For the text-containing cell, return its midpoint in [x, y] coordinate format. 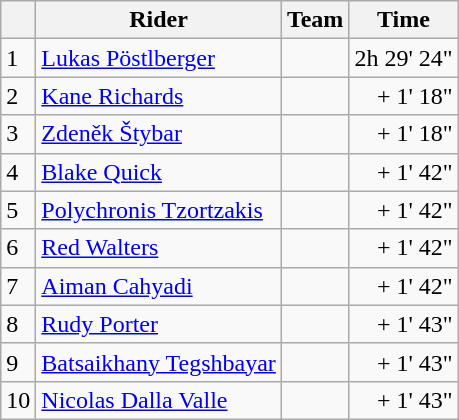
Rider [159, 20]
Rudy Porter [159, 324]
Lukas Pöstlberger [159, 58]
Aiman Cahyadi [159, 286]
7 [18, 286]
8 [18, 324]
4 [18, 172]
Kane Richards [159, 96]
Polychronis Tzortzakis [159, 210]
Batsaikhany Tegshbayar [159, 362]
6 [18, 248]
2 [18, 96]
10 [18, 400]
Blake Quick [159, 172]
Time [404, 20]
Nicolas Dalla Valle [159, 400]
5 [18, 210]
2h 29' 24" [404, 58]
Red Walters [159, 248]
Team [315, 20]
9 [18, 362]
3 [18, 134]
1 [18, 58]
Zdeněk Štybar [159, 134]
